Capture the cell that displays the provided text and extract its [x, y] central coordinate. 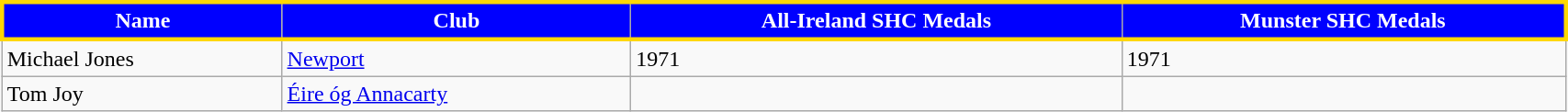
Name [141, 20]
Munster SHC Medals [1343, 20]
Éire óg Annacarty [457, 94]
Club [457, 20]
Michael Jones [141, 58]
All-Ireland SHC Medals [876, 20]
Tom Joy [141, 94]
Newport [457, 58]
